Scan for the cell matching the given text and deliver its [X, Y] coordinate at center. 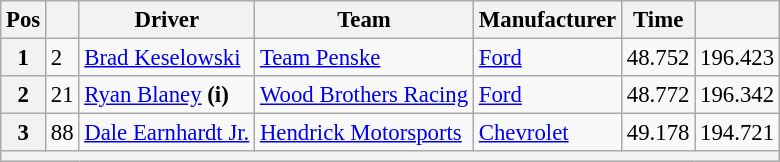
49.178 [658, 133]
196.423 [738, 58]
21 [62, 95]
Team [364, 20]
Driver [167, 20]
Dale Earnhardt Jr. [167, 133]
Hendrick Motorsports [364, 133]
194.721 [738, 133]
Pos [24, 20]
48.752 [658, 58]
Manufacturer [547, 20]
Wood Brothers Racing [364, 95]
Ryan Blaney (i) [167, 95]
1 [24, 58]
Team Penske [364, 58]
Brad Keselowski [167, 58]
Time [658, 20]
48.772 [658, 95]
Chevrolet [547, 133]
196.342 [738, 95]
88 [62, 133]
3 [24, 133]
